Return the (X, Y) coordinate for the center point of the cell that contains the specified text.  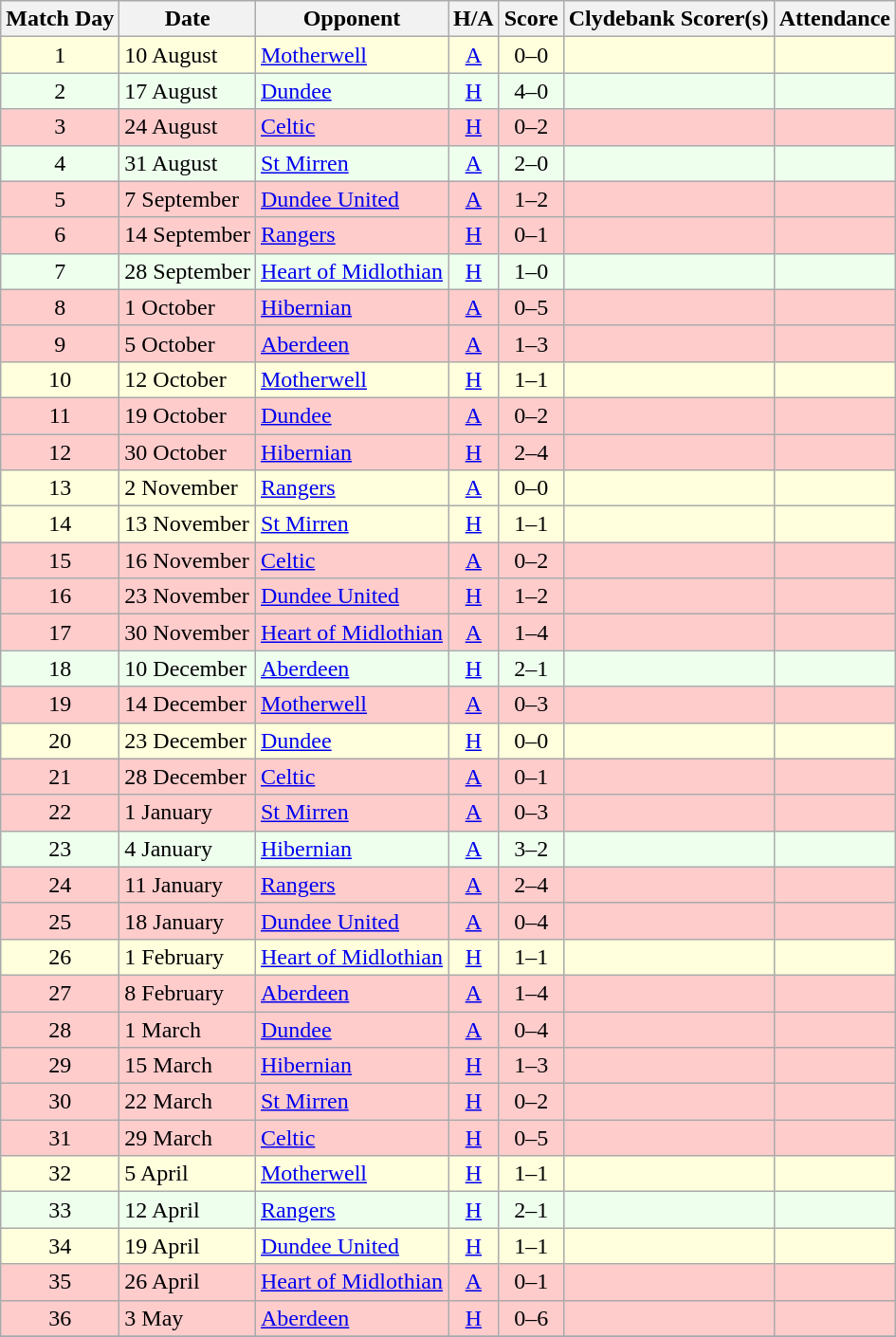
14 (61, 524)
19 (61, 705)
18 January (188, 921)
11 January (188, 885)
35 (61, 1282)
2 (61, 91)
15 March (188, 1066)
21 (61, 777)
Score (531, 19)
28 December (188, 777)
19 October (188, 415)
29 March (188, 1138)
36 (61, 1318)
28 September (188, 271)
1 (61, 55)
16 (61, 596)
9 (61, 343)
1–0 (531, 271)
10 (61, 379)
31 (61, 1138)
5 October (188, 343)
25 (61, 921)
26 (61, 957)
8 February (188, 993)
15 (61, 560)
Date (188, 19)
17 (61, 632)
12 April (188, 1210)
23 (61, 849)
11 (61, 415)
2–0 (531, 163)
22 (61, 813)
29 (61, 1066)
17 August (188, 91)
0–6 (531, 1318)
5 April (188, 1174)
6 (61, 235)
H/A (473, 19)
4 January (188, 849)
22 March (188, 1102)
30 November (188, 632)
24 (61, 885)
16 November (188, 560)
19 April (188, 1246)
3 May (188, 1318)
Match Day (61, 19)
32 (61, 1174)
4–0 (531, 91)
23 November (188, 596)
7 September (188, 199)
28 (61, 1029)
13 (61, 488)
5 (61, 199)
30 (61, 1102)
14 December (188, 705)
10 December (188, 668)
Clydebank Scorer(s) (668, 19)
34 (61, 1246)
26 April (188, 1282)
13 November (188, 524)
3 (61, 127)
3–2 (531, 849)
24 August (188, 127)
20 (61, 741)
33 (61, 1210)
1 March (188, 1029)
10 August (188, 55)
Opponent (351, 19)
31 August (188, 163)
12 (61, 452)
Attendance (834, 19)
4 (61, 163)
18 (61, 668)
8 (61, 307)
1 February (188, 957)
2 November (188, 488)
14 September (188, 235)
23 December (188, 741)
1 January (188, 813)
1 October (188, 307)
12 October (188, 379)
30 October (188, 452)
27 (61, 993)
7 (61, 271)
